Determine the [X, Y] coordinate at the center of the cell enclosing the given text.  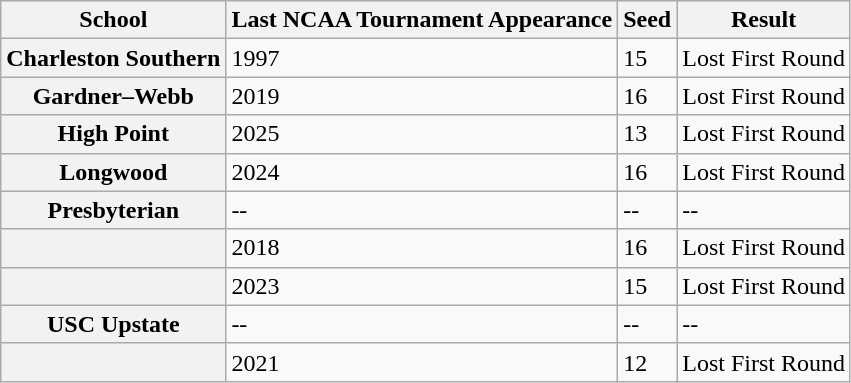
Gardner–Webb [114, 96]
School [114, 20]
2018 [422, 248]
USC Upstate [114, 324]
Presbyterian [114, 210]
12 [648, 362]
Result [764, 20]
High Point [114, 134]
Last NCAA Tournament Appearance [422, 20]
2023 [422, 286]
13 [648, 134]
Longwood [114, 172]
Charleston Southern [114, 58]
2024 [422, 172]
2021 [422, 362]
2025 [422, 134]
2019 [422, 96]
1997 [422, 58]
Seed [648, 20]
